Provide the [X, Y] coordinate of the cell's center where the given text is located.  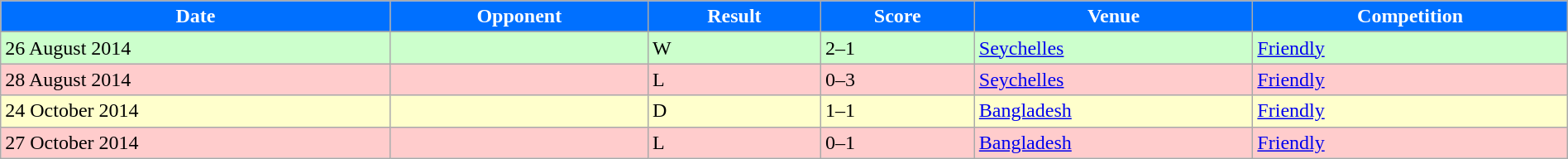
0–3 [897, 79]
1–1 [897, 111]
Venue [1113, 17]
Opponent [519, 17]
0–1 [897, 142]
Date [195, 17]
D [734, 111]
Score [897, 17]
26 August 2014 [195, 48]
28 August 2014 [195, 79]
Competition [1410, 17]
27 October 2014 [195, 142]
W [734, 48]
24 October 2014 [195, 111]
Result [734, 17]
2–1 [897, 48]
